Detect which cell encompasses the target text, then output its [x, y] center coordinate. 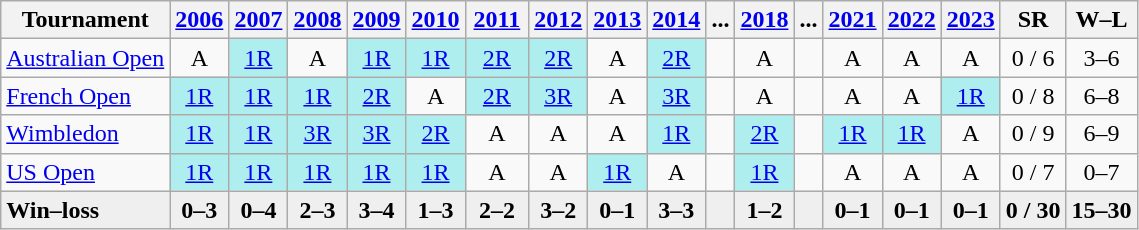
Australian Open [86, 58]
French Open [86, 96]
2021 [852, 20]
3–4 [376, 210]
0 / 6 [1033, 58]
Tournament [86, 20]
2008 [318, 20]
Win–loss [86, 210]
15–30 [1102, 210]
0 / 9 [1033, 134]
3–6 [1102, 58]
2013 [618, 20]
3–2 [558, 210]
2010 [436, 20]
2023 [970, 20]
2011 [497, 20]
3–3 [676, 210]
2007 [258, 20]
2012 [558, 20]
0–4 [258, 210]
6–9 [1102, 134]
0–7 [1102, 172]
1–2 [764, 210]
W–L [1102, 20]
2014 [676, 20]
US Open [86, 172]
2022 [912, 20]
0 / 7 [1033, 172]
0 / 30 [1033, 210]
Wimbledon [86, 134]
2006 [200, 20]
6–8 [1102, 96]
2009 [376, 20]
2018 [764, 20]
0 / 8 [1033, 96]
1–3 [436, 210]
2–2 [497, 210]
SR [1033, 20]
0–3 [200, 210]
2–3 [318, 210]
